Determine the [x, y] coordinate at the center of the cell enclosing the given text.  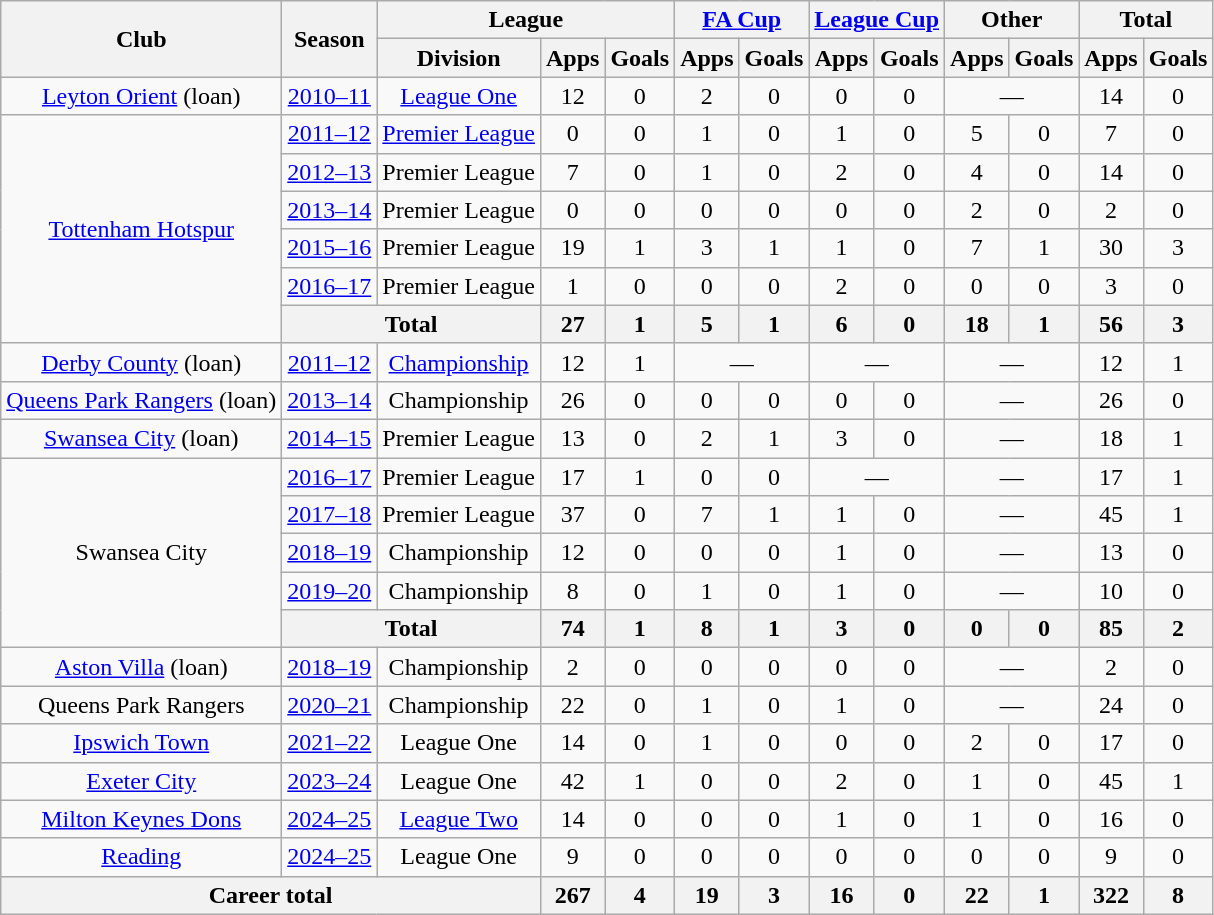
League Two [459, 819]
24 [1111, 705]
Swansea City (loan) [142, 438]
2012–13 [330, 172]
Career total [271, 895]
27 [572, 324]
322 [1111, 895]
Division [459, 58]
Other [1012, 20]
League [526, 20]
74 [572, 629]
10 [1111, 591]
Season [330, 39]
2010–11 [330, 96]
37 [572, 515]
Reading [142, 857]
Queens Park Rangers (loan) [142, 400]
League Cup [877, 20]
2015–16 [330, 248]
Swansea City [142, 553]
Ipswich Town [142, 743]
2017–18 [330, 515]
2020–21 [330, 705]
Club [142, 39]
Exeter City [142, 781]
Leyton Orient (loan) [142, 96]
Tottenham Hotspur [142, 229]
2019–20 [330, 591]
Derby County (loan) [142, 362]
2021–22 [330, 743]
Milton Keynes Dons [142, 819]
85 [1111, 629]
267 [572, 895]
56 [1111, 324]
42 [572, 781]
6 [842, 324]
30 [1111, 248]
2023–24 [330, 781]
Aston Villa (loan) [142, 667]
Queens Park Rangers [142, 705]
FA Cup [742, 20]
2014–15 [330, 438]
